For the text-containing cell, return its midpoint in [x, y] coordinate format. 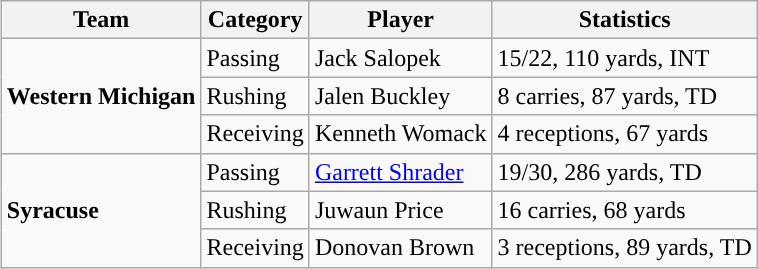
15/22, 110 yards, INT [624, 58]
Jack Salopek [400, 58]
Category [255, 20]
16 carries, 68 yards [624, 210]
Statistics [624, 20]
19/30, 286 yards, TD [624, 172]
3 receptions, 89 yards, TD [624, 248]
8 carries, 87 yards, TD [624, 96]
Team [101, 20]
Kenneth Womack [400, 134]
Player [400, 20]
Western Michigan [101, 96]
Syracuse [101, 210]
4 receptions, 67 yards [624, 134]
Garrett Shrader [400, 172]
Jalen Buckley [400, 96]
Juwaun Price [400, 210]
Donovan Brown [400, 248]
